Pinpoint the cell where the given text exists, returning its (X, Y) midpoint coordinate. 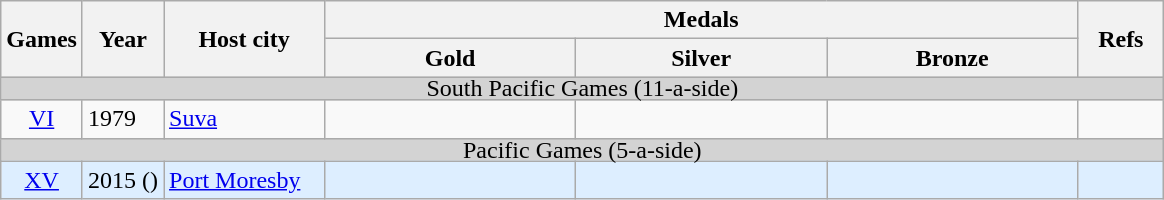
Host city (244, 39)
Pacific Games (5-a-side) (582, 150)
South Pacific Games (11-a-side) (582, 88)
Suva (244, 119)
Silver (702, 58)
XV (42, 180)
Medals (702, 20)
Games (42, 39)
1979 (122, 119)
Year (122, 39)
Bronze (952, 58)
VI (42, 119)
Refs (1121, 39)
Gold (450, 58)
2015 () (122, 180)
Port Moresby (244, 180)
